Return (x, y) of the center of cell containing provided text 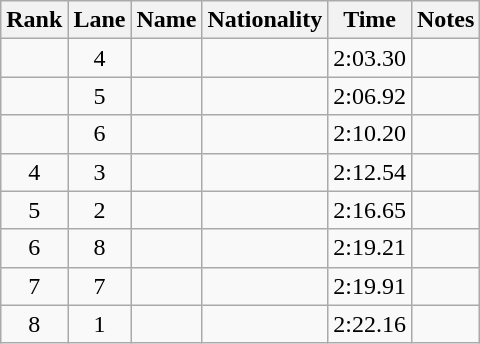
Rank (34, 20)
Lane (100, 20)
Nationality (265, 20)
2:16.65 (370, 210)
2:22.16 (370, 324)
2:19.91 (370, 286)
2:12.54 (370, 172)
2:10.20 (370, 134)
Notes (445, 20)
2:19.21 (370, 248)
2:03.30 (370, 58)
Name (166, 20)
2:06.92 (370, 96)
1 (100, 324)
3 (100, 172)
Time (370, 20)
2 (100, 210)
